Locate the cell with the specified text and output its (x, y) center coordinate. 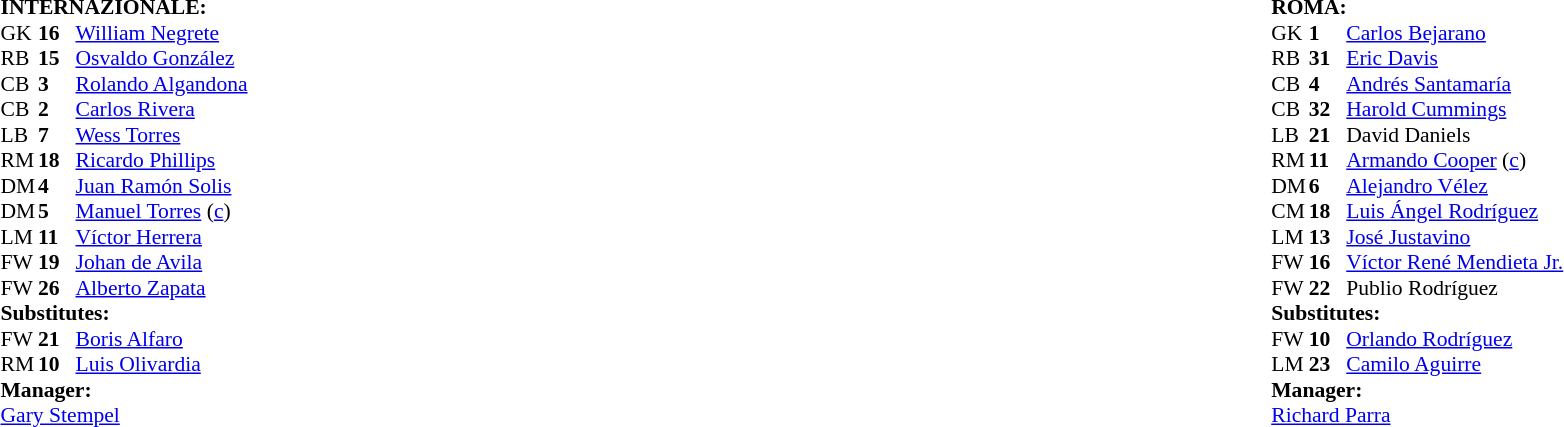
Juan Ramón Solis (162, 186)
Orlando Rodríguez (1454, 339)
3 (57, 84)
Alberto Zapata (162, 288)
Víctor René Mendieta Jr. (1454, 263)
Boris Alfaro (162, 339)
15 (57, 59)
6 (1328, 186)
David Daniels (1454, 135)
13 (1328, 237)
Harold Cummings (1454, 109)
Camilo Aguirre (1454, 365)
2 (57, 109)
31 (1328, 59)
José Justavino (1454, 237)
23 (1328, 365)
Luis Olivardia (162, 365)
1 (1328, 33)
Osvaldo González (162, 59)
William Negrete (162, 33)
Luis Ángel Rodríguez (1454, 211)
Carlos Bejarano (1454, 33)
CM (1290, 211)
7 (57, 135)
Johan de Avila (162, 263)
19 (57, 263)
Manuel Torres (c) (162, 211)
32 (1328, 109)
Carlos Rivera (162, 109)
26 (57, 288)
Publio Rodríguez (1454, 288)
Víctor Herrera (162, 237)
22 (1328, 288)
Rolando Algandona (162, 84)
Eric Davis (1454, 59)
Wess Torres (162, 135)
5 (57, 211)
Ricardo Phillips (162, 161)
Andrés Santamaría (1454, 84)
Armando Cooper (c) (1454, 161)
Alejandro Vélez (1454, 186)
